Provide the (X, Y) coordinate of the cell's center where the given text is located.  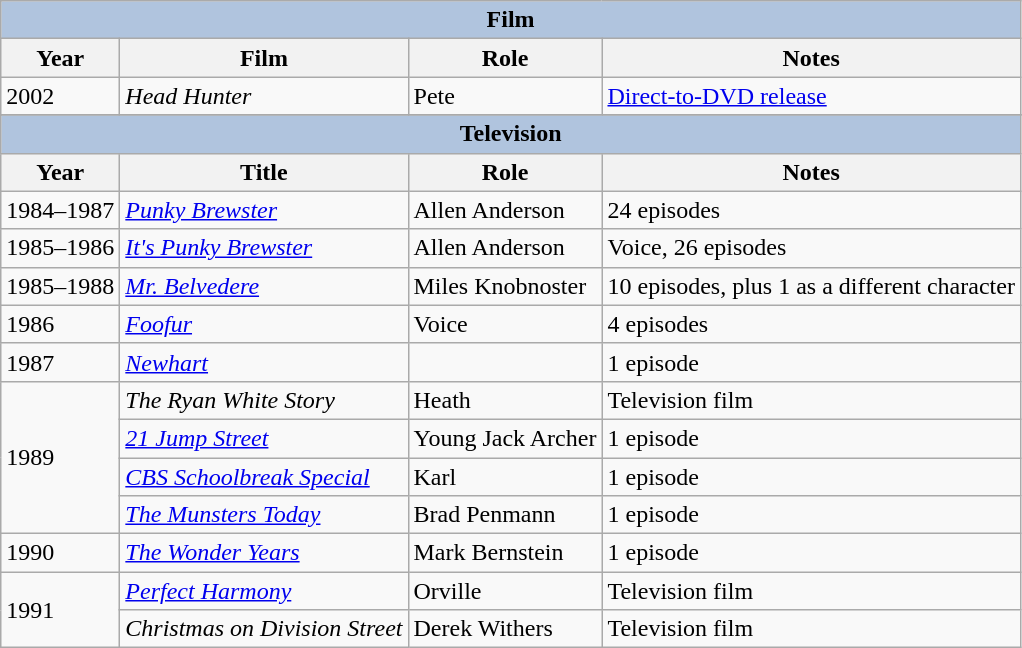
It's Punky Brewster (264, 248)
1985–1988 (60, 286)
Foofur (264, 324)
Television (511, 134)
Voice (505, 324)
Miles Knobnoster (505, 286)
Head Hunter (264, 96)
2002 (60, 96)
Heath (505, 400)
Karl (505, 477)
21 Jump Street (264, 438)
Derek Withers (505, 629)
1991 (60, 610)
CBS Schoolbreak Special (264, 477)
Mr. Belvedere (264, 286)
24 episodes (811, 210)
Perfect Harmony (264, 591)
1985–1986 (60, 248)
Title (264, 172)
The Munsters Today (264, 515)
Christmas on Division Street (264, 629)
1987 (60, 362)
10 episodes, plus 1 as a different character (811, 286)
Brad Penmann (505, 515)
Voice, 26 episodes (811, 248)
Orville (505, 591)
1986 (60, 324)
Direct-to-DVD release (811, 96)
The Wonder Years (264, 553)
Newhart (264, 362)
1990 (60, 553)
Mark Bernstein (505, 553)
1984–1987 (60, 210)
Young Jack Archer (505, 438)
Pete (505, 96)
The Ryan White Story (264, 400)
1989 (60, 457)
4 episodes (811, 324)
Punky Brewster (264, 210)
